For the text-containing cell, return its midpoint in (x, y) coordinate format. 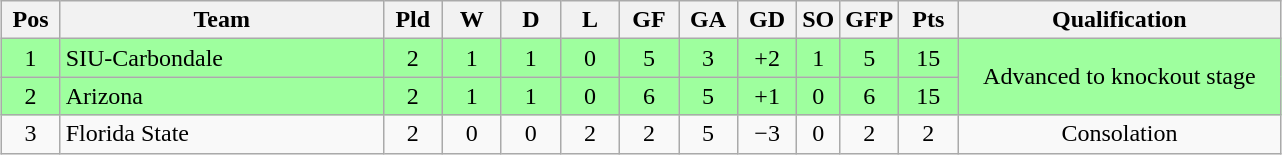
D (530, 20)
+2 (768, 58)
SO (818, 20)
Consolation (1120, 134)
−3 (768, 134)
GF (648, 20)
Pos (30, 20)
Qualification (1120, 20)
Team (222, 20)
Advanced to knockout stage (1120, 77)
Arizona (222, 96)
W (472, 20)
Pld (412, 20)
L (590, 20)
GA (708, 20)
Pts (928, 20)
+1 (768, 96)
GFP (870, 20)
SIU-Carbondale (222, 58)
Florida State (222, 134)
GD (768, 20)
